Pinpoint the cell where the given text exists, returning its (x, y) midpoint coordinate. 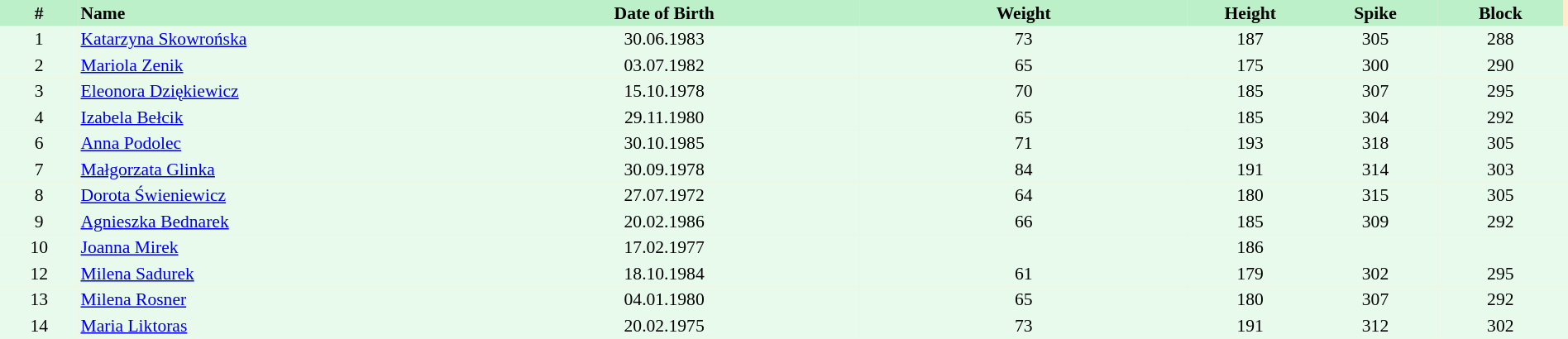
13 (39, 299)
Mariola Zenik (273, 65)
10 (39, 248)
Anna Podolec (273, 144)
175 (1250, 65)
Joanna Mirek (273, 248)
71 (1024, 144)
30.06.1983 (664, 40)
30.09.1978 (664, 169)
Name (273, 13)
1 (39, 40)
Katarzyna Skowrońska (273, 40)
314 (1374, 169)
Małgorzata Glinka (273, 169)
Dorota Świeniewicz (273, 195)
66 (1024, 222)
309 (1374, 222)
Milena Rosner (273, 299)
03.07.1982 (664, 65)
20.02.1986 (664, 222)
315 (1374, 195)
303 (1500, 169)
Milena Sadurek (273, 274)
Izabela Bełcik (273, 117)
Block (1500, 13)
15.10.1978 (664, 91)
Agnieszka Bednarek (273, 222)
Height (1250, 13)
29.11.1980 (664, 117)
6 (39, 144)
Weight (1024, 13)
2 (39, 65)
193 (1250, 144)
8 (39, 195)
12 (39, 274)
Spike (1374, 13)
312 (1374, 326)
61 (1024, 274)
20.02.1975 (664, 326)
Date of Birth (664, 13)
318 (1374, 144)
70 (1024, 91)
84 (1024, 169)
14 (39, 326)
# (39, 13)
Maria Liktoras (273, 326)
290 (1500, 65)
64 (1024, 195)
288 (1500, 40)
187 (1250, 40)
Eleonora Dziękiewicz (273, 91)
304 (1374, 117)
300 (1374, 65)
27.07.1972 (664, 195)
7 (39, 169)
4 (39, 117)
9 (39, 222)
179 (1250, 274)
3 (39, 91)
04.01.1980 (664, 299)
186 (1250, 248)
17.02.1977 (664, 248)
18.10.1984 (664, 274)
30.10.1985 (664, 144)
